Return [x, y] of the center of cell containing provided text 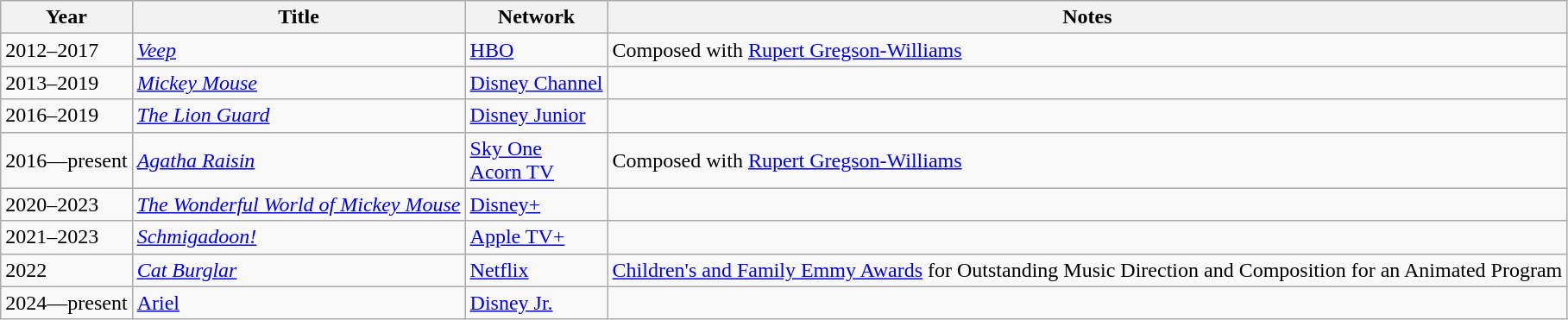
Ariel [299, 303]
HBO [537, 50]
Network [537, 17]
Cat Burglar [299, 270]
2013–2019 [66, 83]
Mickey Mouse [299, 83]
Disney Jr. [537, 303]
Notes [1087, 17]
2022 [66, 270]
2016–2019 [66, 116]
Disney Channel [537, 83]
Title [299, 17]
2021–2023 [66, 237]
Schmigadoon! [299, 237]
Year [66, 17]
Apple TV+ [537, 237]
Agatha Raisin [299, 160]
Disney Junior [537, 116]
The Wonderful World of Mickey Mouse [299, 204]
Disney+ [537, 204]
2016—present [66, 160]
The Lion Guard [299, 116]
Children's and Family Emmy Awards for Outstanding Music Direction and Composition for an Animated Program [1087, 270]
Netflix [537, 270]
2020–2023 [66, 204]
Veep [299, 50]
Sky OneAcorn TV [537, 160]
2012–2017 [66, 50]
2024—present [66, 303]
